Detect which cell encompasses the target text, then output its [x, y] center coordinate. 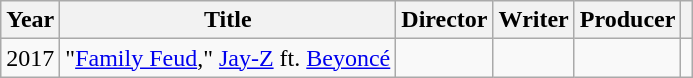
Year [30, 20]
"Family Feud," Jay-Z ft. Beyoncé [228, 58]
Writer [534, 20]
Director [444, 20]
Producer [628, 20]
Title [228, 20]
2017 [30, 58]
